Locate the cell with the specified text and output its (X, Y) center coordinate. 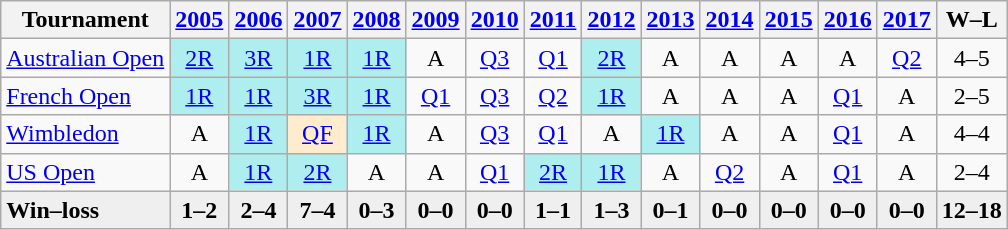
Wimbledon (86, 134)
French Open (86, 96)
0–3 (376, 210)
Australian Open (86, 58)
4–4 (972, 134)
1–2 (200, 210)
US Open (86, 172)
2017 (906, 20)
W–L (972, 20)
1–3 (612, 210)
Win–loss (86, 210)
2007 (318, 20)
12–18 (972, 210)
2009 (436, 20)
2006 (258, 20)
2–5 (972, 96)
2016 (848, 20)
2005 (200, 20)
2011 (553, 20)
1–1 (553, 210)
2010 (494, 20)
QF (318, 134)
2012 (612, 20)
0–1 (670, 210)
2013 (670, 20)
2015 (788, 20)
7–4 (318, 210)
Tournament (86, 20)
2014 (730, 20)
2008 (376, 20)
4–5 (972, 58)
